Detect which cell encompasses the target text, then output its (x, y) center coordinate. 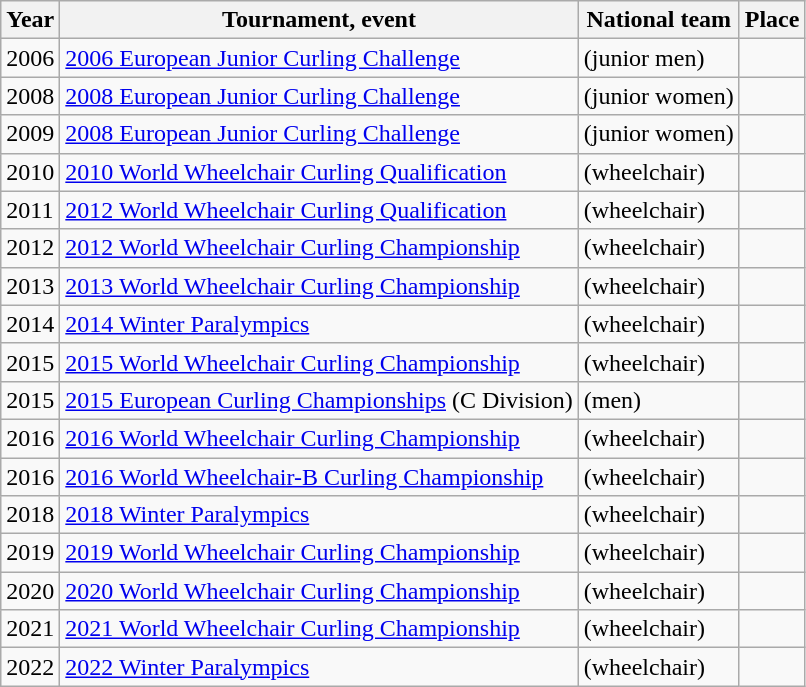
2015 World Wheelchair Curling Championship (319, 362)
2016 World Wheelchair Curling Championship (319, 438)
2021 (30, 629)
2016 World Wheelchair-B Curling Championship (319, 477)
2014 Winter Paralympics (319, 324)
2010 World Wheelchair Curling Qualification (319, 172)
2012 (30, 248)
2021 World Wheelchair Curling Championship (319, 629)
2012 World Wheelchair Curling Championship (319, 248)
2010 (30, 172)
2015 European Curling Championships (C Division) (319, 400)
2020 (30, 591)
2022 (30, 667)
2012 World Wheelchair Curling Qualification (319, 210)
Year (30, 20)
2014 (30, 324)
2018 Winter Paralympics (319, 515)
2019 World Wheelchair Curling Championship (319, 553)
2018 (30, 515)
2019 (30, 553)
Place (772, 20)
(men) (658, 400)
2006 European Junior Curling Challenge (319, 58)
Tournament, event (319, 20)
2011 (30, 210)
National team (658, 20)
(junior men) (658, 58)
2009 (30, 134)
2013 (30, 286)
2020 World Wheelchair Curling Championship (319, 591)
2013 World Wheelchair Curling Championship (319, 286)
2022 Winter Paralympics (319, 667)
2008 (30, 96)
2006 (30, 58)
